Detect which cell encompasses the target text, then output its (X, Y) center coordinate. 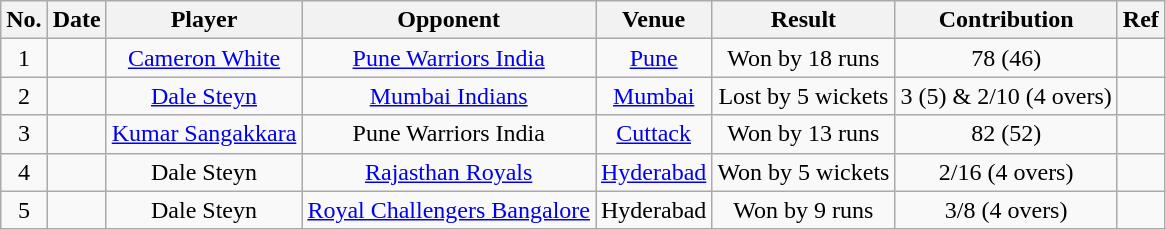
Venue (654, 20)
Kumar Sangakkara (204, 134)
Contribution (1006, 20)
No. (24, 20)
Won by 5 wickets (804, 172)
Royal Challengers Bangalore (449, 210)
Won by 9 runs (804, 210)
Result (804, 20)
Lost by 5 wickets (804, 96)
2/16 (4 overs) (1006, 172)
Cameron White (204, 58)
Mumbai Indians (449, 96)
Pune (654, 58)
Date (76, 20)
Ref (1140, 20)
2 (24, 96)
1 (24, 58)
Cuttack (654, 134)
Won by 18 runs (804, 58)
3 (24, 134)
Player (204, 20)
5 (24, 210)
4 (24, 172)
Opponent (449, 20)
Won by 13 runs (804, 134)
3/8 (4 overs) (1006, 210)
3 (5) & 2/10 (4 overs) (1006, 96)
78 (46) (1006, 58)
82 (52) (1006, 134)
Rajasthan Royals (449, 172)
Mumbai (654, 96)
